Capture the cell that displays the provided text and extract its [X, Y] central coordinate. 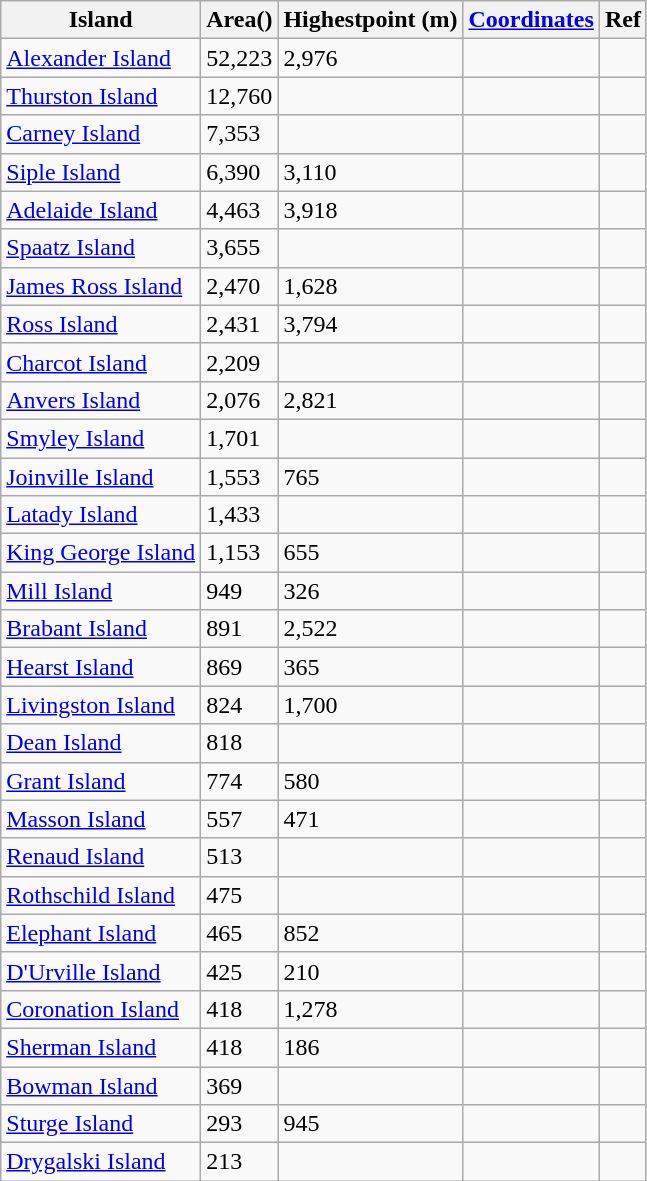
1,553 [240, 477]
Area() [240, 20]
210 [370, 971]
774 [240, 781]
Island [101, 20]
Brabant Island [101, 629]
580 [370, 781]
D'Urville Island [101, 971]
186 [370, 1047]
Grant Island [101, 781]
Elephant Island [101, 933]
Carney Island [101, 134]
Masson Island [101, 819]
891 [240, 629]
949 [240, 591]
Smyley Island [101, 438]
475 [240, 895]
852 [370, 933]
Coronation Island [101, 1009]
557 [240, 819]
2,076 [240, 400]
2,976 [370, 58]
1,278 [370, 1009]
2,431 [240, 324]
James Ross Island [101, 286]
Bowman Island [101, 1085]
Renaud Island [101, 857]
213 [240, 1162]
2,821 [370, 400]
Dean Island [101, 743]
Highestpoint (m) [370, 20]
6,390 [240, 172]
765 [370, 477]
Spaatz Island [101, 248]
Siple Island [101, 172]
869 [240, 667]
365 [370, 667]
3,794 [370, 324]
Charcot Island [101, 362]
425 [240, 971]
465 [240, 933]
Joinville Island [101, 477]
3,918 [370, 210]
7,353 [240, 134]
12,760 [240, 96]
369 [240, 1085]
Sturge Island [101, 1124]
3,110 [370, 172]
824 [240, 705]
2,470 [240, 286]
Thurston Island [101, 96]
Sherman Island [101, 1047]
1,433 [240, 515]
Alexander Island [101, 58]
Livingston Island [101, 705]
Rothschild Island [101, 895]
Coordinates [531, 20]
818 [240, 743]
Anvers Island [101, 400]
Hearst Island [101, 667]
2,522 [370, 629]
Drygalski Island [101, 1162]
1,628 [370, 286]
King George Island [101, 553]
4,463 [240, 210]
293 [240, 1124]
1,153 [240, 553]
471 [370, 819]
Latady Island [101, 515]
Ref [622, 20]
Mill Island [101, 591]
2,209 [240, 362]
52,223 [240, 58]
945 [370, 1124]
3,655 [240, 248]
Adelaide Island [101, 210]
1,701 [240, 438]
326 [370, 591]
Ross Island [101, 324]
513 [240, 857]
1,700 [370, 705]
655 [370, 553]
